Detect which cell encompasses the target text, then output its [X, Y] center coordinate. 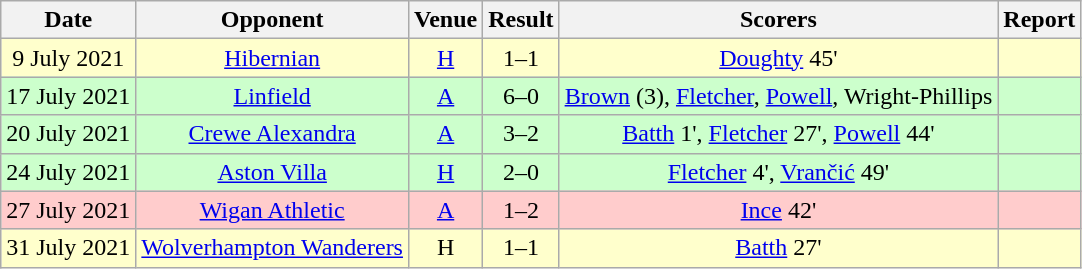
27 July 2021 [68, 210]
Venue [445, 20]
Report [1040, 20]
2–0 [521, 172]
24 July 2021 [68, 172]
Doughty 45' [778, 58]
Ince 42' [778, 210]
31 July 2021 [68, 248]
Result [521, 20]
Opponent [272, 20]
3–2 [521, 134]
Wigan Athletic [272, 210]
Linfield [272, 96]
1–2 [521, 210]
Date [68, 20]
Wolverhampton Wanderers [272, 248]
Aston Villa [272, 172]
Batth 27' [778, 248]
Batth 1', Fletcher 27', Powell 44' [778, 134]
9 July 2021 [68, 58]
Scorers [778, 20]
Crewe Alexandra [272, 134]
Fletcher 4', Vrančić 49' [778, 172]
Hibernian [272, 58]
6–0 [521, 96]
Brown (3), Fletcher, Powell, Wright-Phillips [778, 96]
20 July 2021 [68, 134]
17 July 2021 [68, 96]
